Determine the [x, y] coordinate at the center of the cell enclosing the given text.  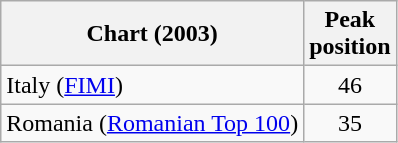
Peakposition [350, 34]
35 [350, 123]
Romania (Romanian Top 100) [152, 123]
Chart (2003) [152, 34]
Italy (FIMI) [152, 85]
46 [350, 85]
